Locate the cell with the specified text and output its (x, y) center coordinate. 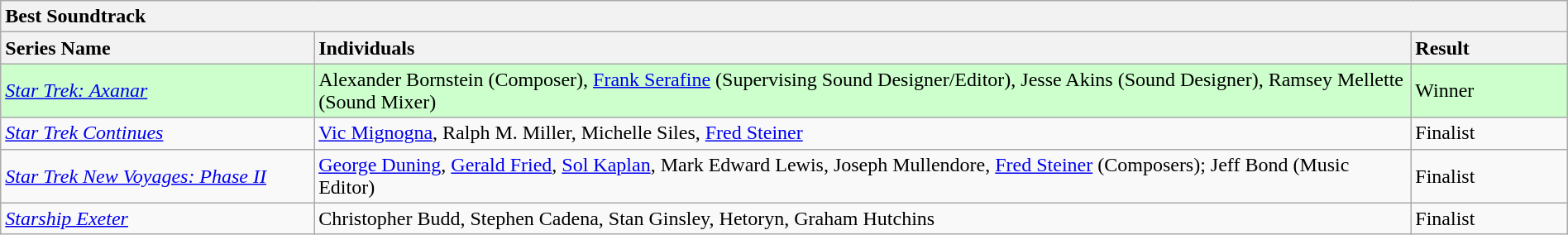
George Duning, Gerald Fried, Sol Kaplan, Mark Edward Lewis, Joseph Mullendore, Fred Steiner (Composers); Jeff Bond (Music Editor) (863, 175)
Alexander Bornstein (Composer), Frank Serafine (Supervising Sound Designer/Editor), Jesse Akins (Sound Designer), Ramsey Mellette (Sound Mixer) (863, 91)
Vic Mignogna, Ralph M. Miller, Michelle Siles, Fred Steiner (863, 133)
Individuals (863, 48)
Winner (1489, 91)
Star Trek: Axanar (157, 91)
Star Trek Continues (157, 133)
Result (1489, 48)
Series Name (157, 48)
Christopher Budd, Stephen Cadena, Stan Ginsley, Hetoryn, Graham Hutchins (863, 218)
Starship Exeter (157, 218)
Star Trek New Voyages: Phase II (157, 175)
Best Soundtrack (784, 17)
